Determine the [X, Y] coordinate at the center of the cell enclosing the given text.  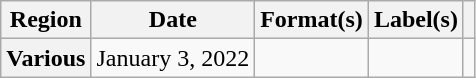
Format(s) [312, 20]
Region [46, 20]
Date [173, 20]
Various [46, 58]
Label(s) [416, 20]
January 3, 2022 [173, 58]
